Return [X, Y] of the center of cell containing provided text 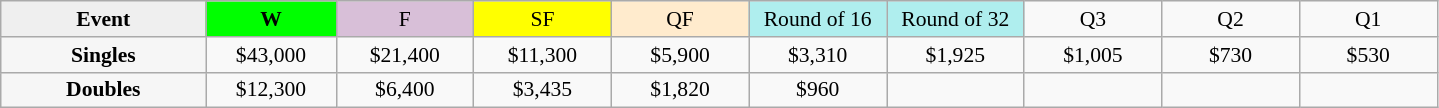
Singles [104, 55]
F [405, 19]
$43,000 [271, 55]
Q2 [1231, 19]
$3,435 [543, 90]
Doubles [104, 90]
W [271, 19]
$1,005 [1093, 55]
$1,925 [955, 55]
$1,820 [680, 90]
$530 [1368, 55]
$21,400 [405, 55]
Q1 [1368, 19]
Round of 16 [818, 19]
SF [543, 19]
$5,900 [680, 55]
$11,300 [543, 55]
$6,400 [405, 90]
Round of 32 [955, 19]
$960 [818, 90]
$730 [1231, 55]
$12,300 [271, 90]
QF [680, 19]
Event [104, 19]
$3,310 [818, 55]
Q3 [1093, 19]
